Return the [x, y] coordinate for the center point of the cell that contains the specified text.  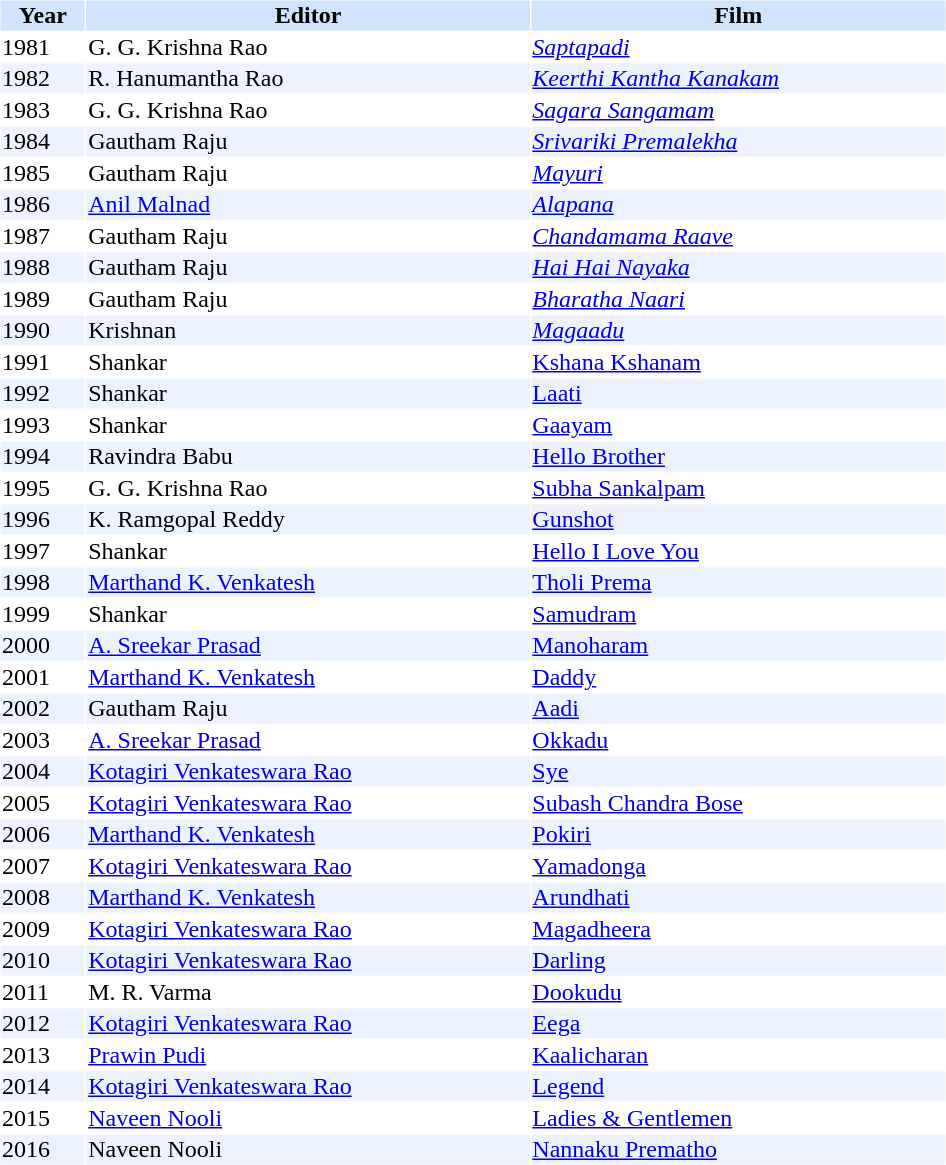
Subash Chandra Bose [738, 803]
2014 [42, 1087]
Laati [738, 393]
2002 [42, 709]
2013 [42, 1055]
Alapana [738, 205]
Chandamama Raave [738, 236]
Krishnan [308, 331]
1991 [42, 362]
Kshana Kshanam [738, 362]
Hai Hai Nayaka [738, 267]
Tholi Prema [738, 583]
Pokiri [738, 835]
1983 [42, 110]
1994 [42, 457]
Editor [308, 15]
1990 [42, 331]
1981 [42, 47]
Darling [738, 961]
2008 [42, 897]
2015 [42, 1118]
Arundhati [738, 897]
Saptapadi [738, 47]
2007 [42, 866]
Magaadu [738, 331]
Prawin Pudi [308, 1055]
1985 [42, 173]
1993 [42, 425]
Aadi [738, 709]
Ravindra Babu [308, 457]
Film [738, 15]
Hello I Love You [738, 551]
1989 [42, 299]
Kaalicharan [738, 1055]
Gaayam [738, 425]
Nannaku Prematho [738, 1149]
Subha Sankalpam [738, 488]
1992 [42, 393]
Samudram [738, 614]
1987 [42, 236]
2006 [42, 835]
K. Ramgopal Reddy [308, 519]
1982 [42, 79]
1998 [42, 583]
1997 [42, 551]
2016 [42, 1149]
Year [42, 15]
Anil Malnad [308, 205]
Okkadu [738, 740]
2005 [42, 803]
Dookudu [738, 992]
Mayuri [738, 173]
Legend [738, 1087]
1996 [42, 519]
1995 [42, 488]
Srivariki Premalekha [738, 141]
R. Hanumantha Rao [308, 79]
Manoharam [738, 645]
Keerthi Kantha Kanakam [738, 79]
Gunshot [738, 519]
2010 [42, 961]
Bharatha Naari [738, 299]
M. R. Varma [308, 992]
2011 [42, 992]
Daddy [738, 677]
1984 [42, 141]
Hello Brother [738, 457]
1988 [42, 267]
2000 [42, 645]
2012 [42, 1023]
2001 [42, 677]
1999 [42, 614]
Sagara Sangamam [738, 110]
2009 [42, 929]
Ladies & Gentlemen [738, 1118]
Yamadonga [738, 866]
1986 [42, 205]
2003 [42, 740]
2004 [42, 771]
Sye [738, 771]
Magadheera [738, 929]
Eega [738, 1023]
